Return the (x, y) coordinate for the center point of the cell that contains the specified text.  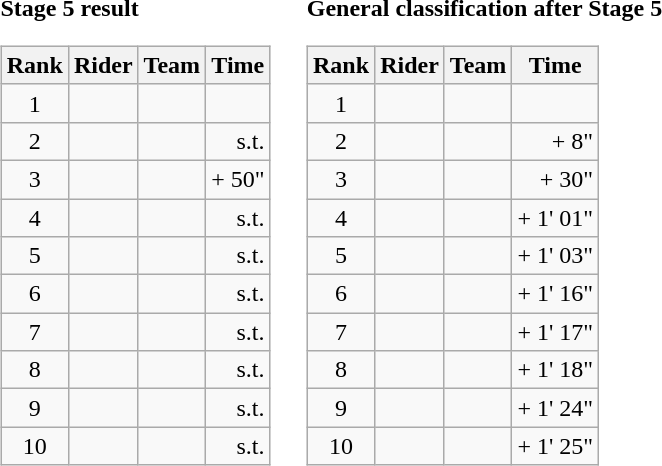
+ 8" (556, 141)
+ 1' 16" (556, 294)
+ 1' 24" (556, 408)
+ 50" (238, 179)
+ 1' 18" (556, 370)
+ 1' 17" (556, 332)
+ 1' 03" (556, 256)
+ 1' 25" (556, 446)
+ 30" (556, 179)
+ 1' 01" (556, 217)
